Provide the (X, Y) coordinate of the cell's center where the given text is located.  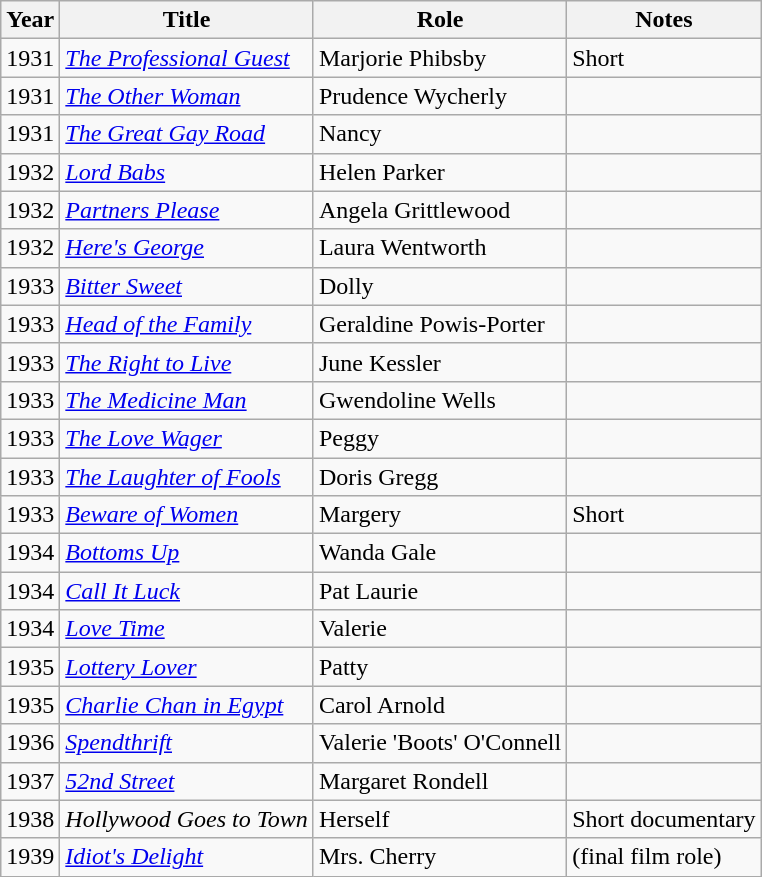
Bitter Sweet (187, 286)
52nd Street (187, 781)
Partners Please (187, 210)
Marjorie Phibsby (440, 58)
Lottery Lover (187, 667)
Head of the Family (187, 324)
Margery (440, 515)
Title (187, 20)
The Medicine Man (187, 400)
The Other Woman (187, 96)
Peggy (440, 438)
Geraldine Powis-Porter (440, 324)
Wanda Gale (440, 553)
1938 (30, 819)
1939 (30, 857)
Margaret Rondell (440, 781)
The Professional Guest (187, 58)
Helen Parker (440, 172)
Dolly (440, 286)
Spendthrift (187, 743)
June Kessler (440, 362)
Year (30, 20)
Love Time (187, 629)
The Great Gay Road (187, 134)
Hollywood Goes to Town (187, 819)
Angela Grittlewood (440, 210)
Charlie Chan in Egypt (187, 705)
Valerie (440, 629)
Doris Gregg (440, 477)
Nancy (440, 134)
Call It Luck (187, 591)
Patty (440, 667)
Gwendoline Wells (440, 400)
1936 (30, 743)
The Right to Live (187, 362)
(final film role) (664, 857)
Mrs. Cherry (440, 857)
Short documentary (664, 819)
1937 (30, 781)
Beware of Women (187, 515)
Laura Wentworth (440, 248)
Role (440, 20)
Pat Laurie (440, 591)
Bottoms Up (187, 553)
Idiot's Delight (187, 857)
The Love Wager (187, 438)
The Laughter of Fools (187, 477)
Valerie 'Boots' O'Connell (440, 743)
Herself (440, 819)
Carol Arnold (440, 705)
Lord Babs (187, 172)
Here's George (187, 248)
Prudence Wycherly (440, 96)
Notes (664, 20)
